Extract the (X, Y) coordinate from the center of the cell holding the provided text.  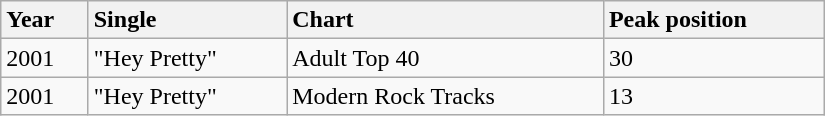
Adult Top 40 (446, 58)
Single (187, 20)
Modern Rock Tracks (446, 96)
30 (714, 58)
Peak position (714, 20)
Year (44, 20)
13 (714, 96)
Chart (446, 20)
